Locate the cell with the specified text and output its (x, y) center coordinate. 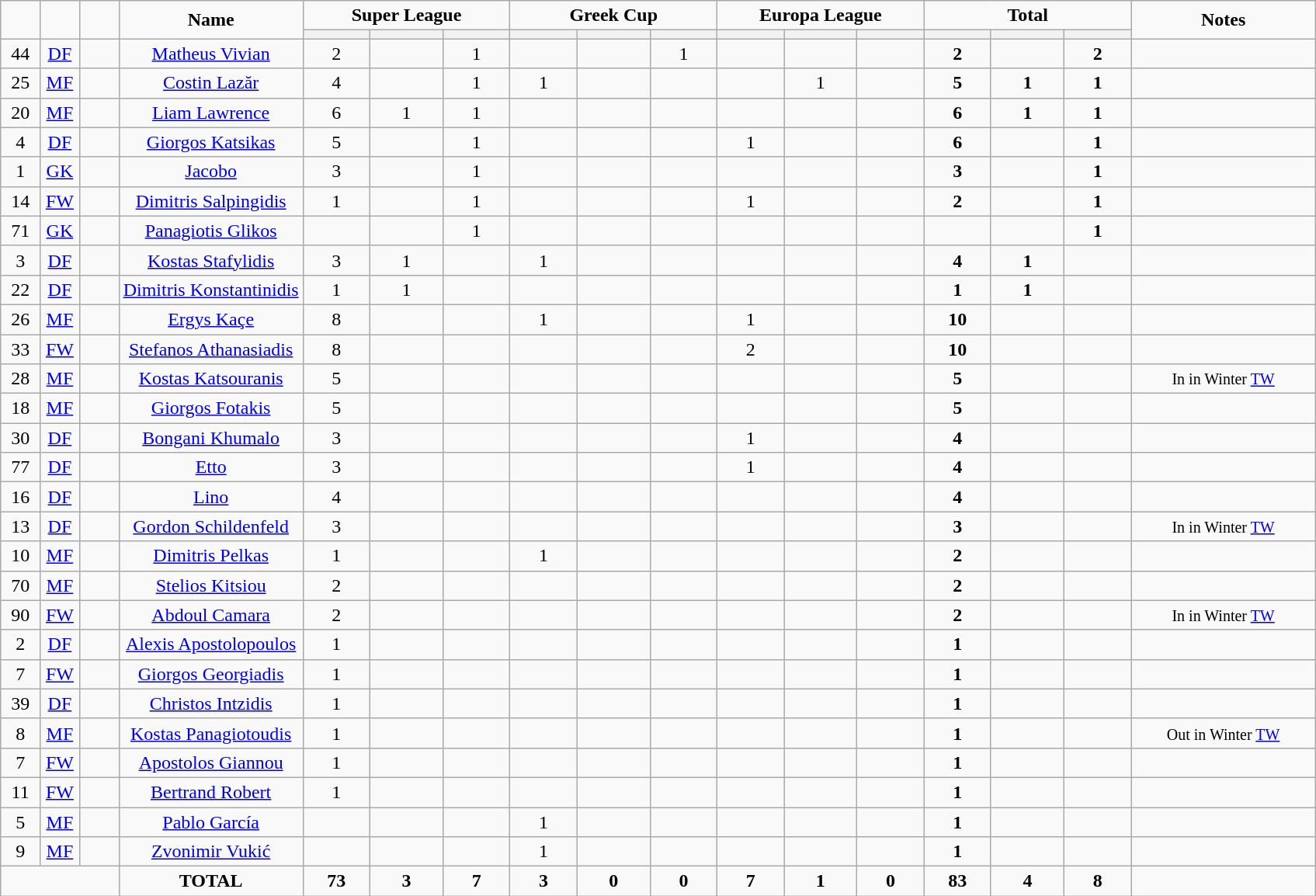
Greek Cup (613, 16)
TOTAL (211, 881)
Name (211, 20)
30 (20, 438)
Out in Winter TW (1224, 733)
Kostas Panagiotoudis (211, 733)
Jacobo (211, 172)
13 (20, 526)
70 (20, 585)
Costin Lazăr (211, 83)
77 (20, 467)
Christos Intzidis (211, 703)
39 (20, 703)
Super League (407, 16)
26 (20, 319)
28 (20, 379)
Ergys Kaçe (211, 319)
Etto (211, 467)
Abdoul Camara (211, 615)
11 (20, 792)
Bongani Khumalo (211, 438)
Notes (1224, 20)
9 (20, 852)
73 (336, 881)
20 (20, 113)
Liam Lawrence (211, 113)
16 (20, 497)
Stefanos Athanasiadis (211, 349)
Giorgos Fotakis (211, 408)
Lino (211, 497)
33 (20, 349)
Gordon Schildenfeld (211, 526)
Stelios Kitsiou (211, 585)
Kostas Katsouranis (211, 379)
44 (20, 54)
Kostas Stafylidis (211, 260)
Total (1028, 16)
Dimitris Pelkas (211, 556)
Giorgos Georgiadis (211, 674)
14 (20, 201)
Panagiotis Glikos (211, 231)
18 (20, 408)
25 (20, 83)
Europa League (821, 16)
71 (20, 231)
83 (957, 881)
Pablo García (211, 822)
Matheus Vivian (211, 54)
Dimitris Konstantinidis (211, 290)
Giorgos Katsikas (211, 142)
Apostolos Giannou (211, 762)
Dimitris Salpingidis (211, 201)
22 (20, 290)
90 (20, 615)
Alexis Apostolopoulos (211, 644)
Bertrand Robert (211, 792)
Zvonimir Vukić (211, 852)
